For the text-containing cell, return its midpoint in [x, y] coordinate format. 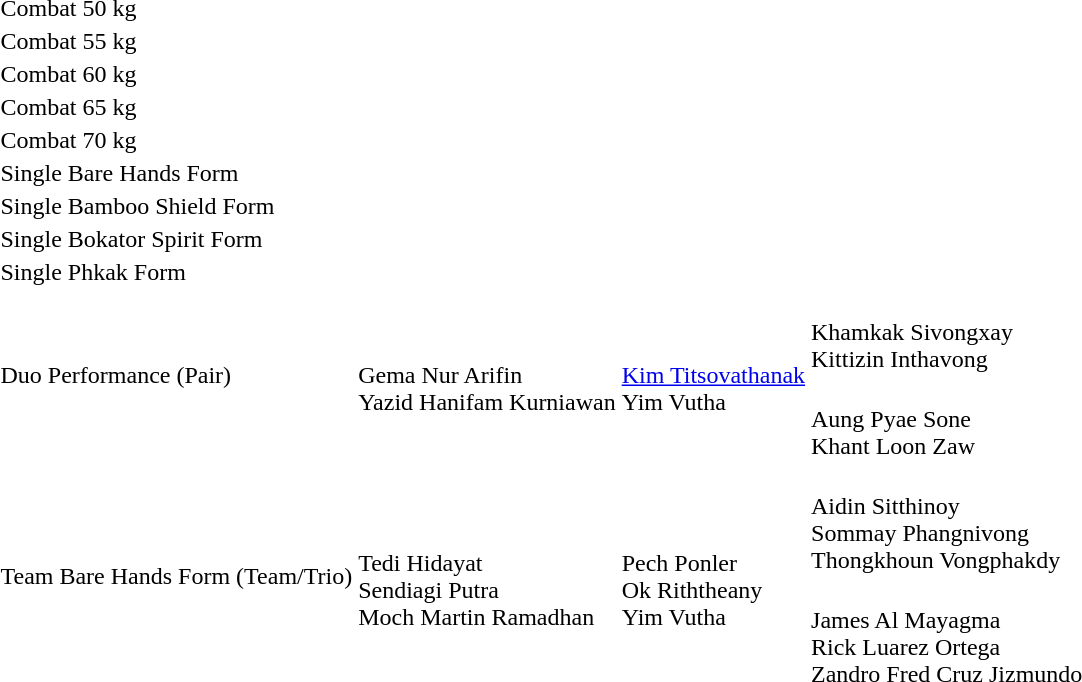
Kim TitsovathanakYim Vutha [713, 376]
Gema Nur ArifinYazid Hanifam Kurniawan [488, 376]
